Identify which cell holds the provided text, then report its [x, y] central coordinate. 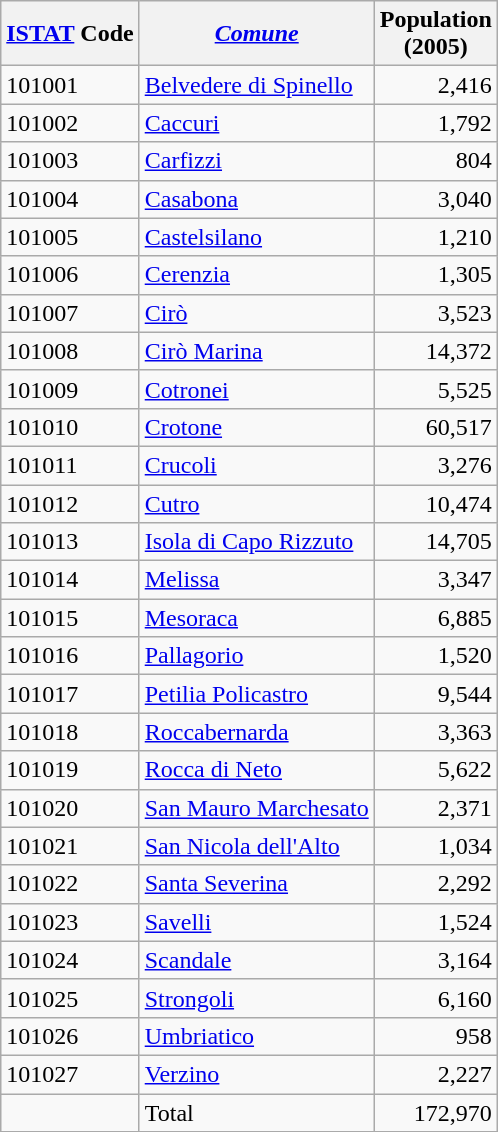
958 [436, 1036]
804 [436, 161]
101010 [70, 427]
1,792 [436, 123]
101015 [70, 618]
14,372 [436, 351]
5,622 [436, 770]
Mesoraca [256, 618]
101025 [70, 998]
2,371 [436, 808]
Carfizzi [256, 161]
101022 [70, 884]
Pallagorio [256, 656]
2,227 [436, 1074]
Crotone [256, 427]
3,276 [436, 465]
101018 [70, 732]
10,474 [436, 503]
ISTAT Code [70, 34]
14,705 [436, 542]
3,363 [436, 732]
2,416 [436, 85]
101026 [70, 1036]
172,970 [436, 1113]
101008 [70, 351]
6,160 [436, 998]
Isola di Capo Rizzuto [256, 542]
1,524 [436, 922]
101006 [70, 275]
Belvedere di Spinello [256, 85]
101013 [70, 542]
101027 [70, 1074]
101019 [70, 770]
San Nicola dell'Alto [256, 846]
Cerenzia [256, 275]
Crucoli [256, 465]
Savelli [256, 922]
3,347 [436, 580]
101014 [70, 580]
101012 [70, 503]
Castelsilano [256, 237]
5,525 [436, 389]
1,520 [436, 656]
101011 [70, 465]
Santa Severina [256, 884]
Caccuri [256, 123]
101024 [70, 960]
Population (2005) [436, 34]
Cutro [256, 503]
9,544 [436, 694]
1,305 [436, 275]
Roccabernarda [256, 732]
3,523 [436, 313]
101009 [70, 389]
San Mauro Marchesato [256, 808]
Cirò Marina [256, 351]
101003 [70, 161]
Umbriatico [256, 1036]
101002 [70, 123]
101005 [70, 237]
Cirò [256, 313]
6,885 [436, 618]
Comune [256, 34]
101004 [70, 199]
101016 [70, 656]
Rocca di Neto [256, 770]
2,292 [436, 884]
1,210 [436, 237]
1,034 [436, 846]
Cotronei [256, 389]
101007 [70, 313]
101017 [70, 694]
Petilia Policastro [256, 694]
Melissa [256, 580]
101020 [70, 808]
101021 [70, 846]
101023 [70, 922]
Strongoli [256, 998]
Scandale [256, 960]
60,517 [436, 427]
3,164 [436, 960]
101001 [70, 85]
Total [256, 1113]
Verzino [256, 1074]
3,040 [436, 199]
Casabona [256, 199]
